Detect which cell encompasses the target text, then output its (x, y) center coordinate. 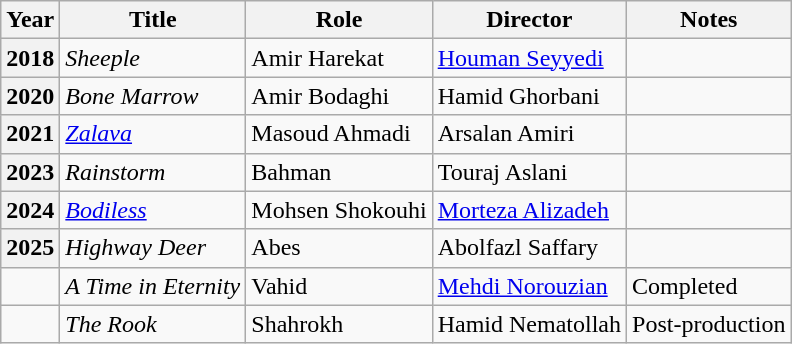
Sheeple (153, 58)
Role (339, 20)
Arsalan Amiri (529, 134)
2018 (30, 58)
Masoud Ahmadi (339, 134)
The Rook (153, 324)
Title (153, 20)
Notes (709, 20)
Mehdi Norouzian (529, 286)
Amir Bodaghi (339, 96)
Abes (339, 248)
2024 (30, 210)
Completed (709, 286)
2025 (30, 248)
Morteza Alizadeh (529, 210)
Bahman (339, 172)
A Time in Eternity (153, 286)
Hamid Nematollah (529, 324)
Highway Deer (153, 248)
Zalava (153, 134)
Year (30, 20)
2021 (30, 134)
Houman Seyyedi (529, 58)
Shahrokh (339, 324)
Vahid (339, 286)
Bodiless (153, 210)
Director (529, 20)
Amir Harekat (339, 58)
Bone Marrow (153, 96)
Touraj Aslani (529, 172)
Hamid Ghorbani (529, 96)
2023 (30, 172)
Mohsen Shokouhi (339, 210)
Post-production (709, 324)
Abolfazl Saffary (529, 248)
2020 (30, 96)
Rainstorm (153, 172)
